Capture the cell that displays the provided text and extract its [X, Y] central coordinate. 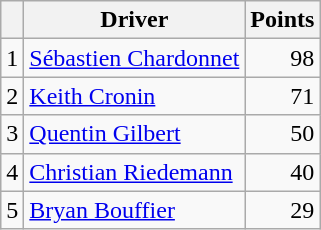
29 [282, 210]
1 [12, 58]
Quentin Gilbert [134, 134]
Keith Cronin [134, 96]
Points [282, 20]
50 [282, 134]
Bryan Bouffier [134, 210]
40 [282, 172]
4 [12, 172]
Christian Riedemann [134, 172]
98 [282, 58]
5 [12, 210]
Driver [134, 20]
2 [12, 96]
71 [282, 96]
3 [12, 134]
Sébastien Chardonnet [134, 58]
